Find where the given text appears and provide that cell's center as [X, Y] coordinate. 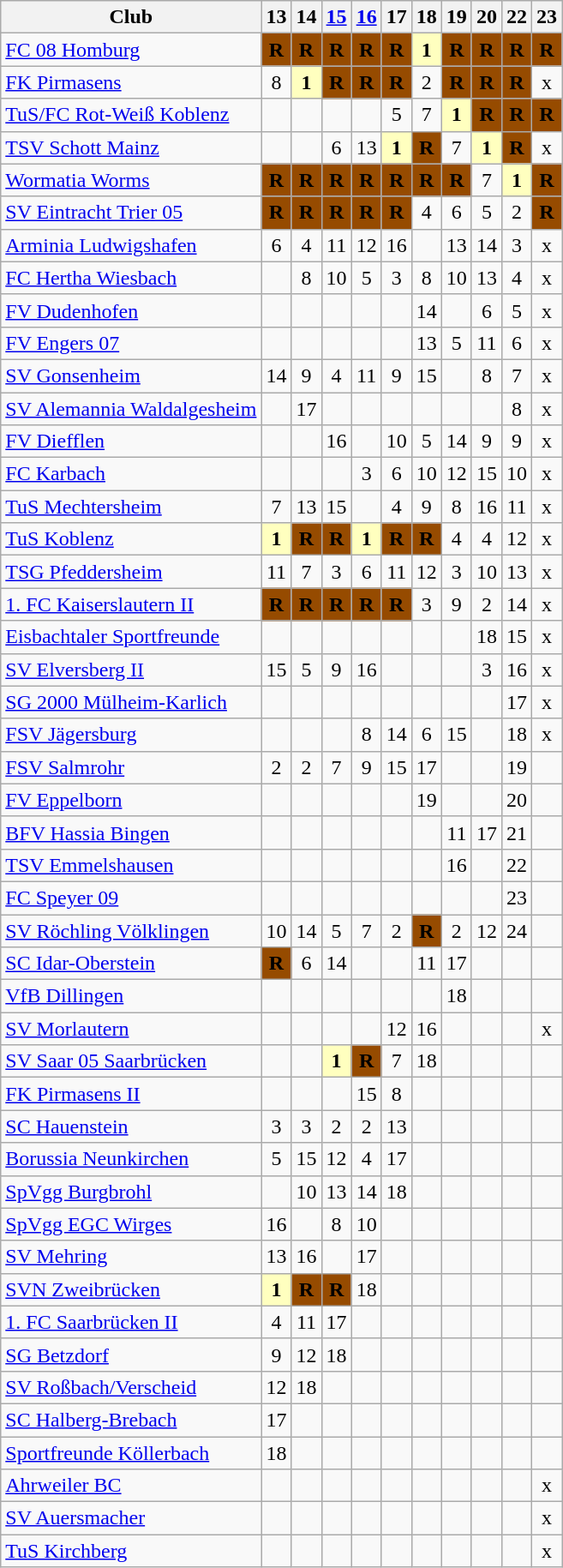
TuS Kirchberg [131, 1551]
Eisbachtaler Sportfreunde [131, 637]
SVN Zweibrücken [131, 1289]
Sportfreunde Köllerbach [131, 1453]
TuS/FC Rot-Weiß Koblenz [131, 115]
SC Idar-Oberstein [131, 964]
FV Diefflen [131, 442]
FC Speyer 09 [131, 898]
Wormatia Worms [131, 180]
24 [516, 930]
TuS Mechtersheim [131, 507]
TSV Schott Mainz [131, 147]
Borussia Neunkirchen [131, 1159]
SV Eintracht Trier 05 [131, 213]
FK Pirmasens [131, 82]
SV Röchling Völklingen [131, 930]
FV Dudenhofen [131, 310]
TSG Pfeddersheim [131, 572]
1. FC Kaiserslautern II [131, 604]
TSV Emmelshausen [131, 865]
BFV Hassia Bingen [131, 832]
SV Gonsenheim [131, 375]
SV Mehring [131, 1257]
SpVgg Burgbrohl [131, 1192]
SG 2000 Mülheim-Karlich [131, 702]
SV Alemannia Waldalgesheim [131, 409]
FK Pirmasens II [131, 1094]
Club [131, 17]
SV Elversberg II [131, 670]
SpVgg EGC Wirges [131, 1224]
TuS Koblenz [131, 539]
SC Halberg-Brebach [131, 1420]
SV Auersmacher [131, 1518]
FV Engers 07 [131, 343]
FV Eppelborn [131, 800]
SG Betzdorf [131, 1355]
FC 08 Homburg [131, 50]
SC Hauenstein [131, 1126]
FSV Salmrohr [131, 767]
1. FC Saarbrücken II [131, 1322]
Arminia Ludwigshafen [131, 245]
SV Saar 05 Saarbrücken [131, 1061]
SV Morlautern [131, 1029]
FSV Jägersburg [131, 735]
FC Karbach [131, 474]
21 [516, 832]
Ahrweiler BC [131, 1486]
FC Hertha Wiesbach [131, 278]
SV Roßbach/Verscheid [131, 1387]
VfB Dillingen [131, 996]
